From the cell containing the given text, extract its center point as [x, y] coordinate. 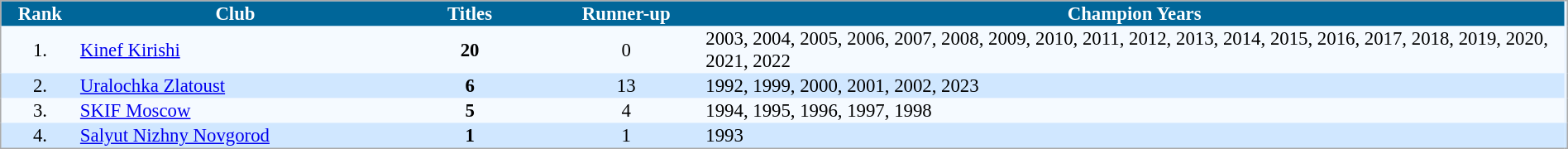
Rank [40, 13]
0 [627, 50]
13 [627, 85]
Uralochka Zlatoust [235, 85]
1. [40, 50]
2. [40, 85]
1993 [1135, 136]
1992, 1999, 2000, 2001, 2002, 2023 [1135, 85]
6 [470, 85]
Champion Years [1135, 13]
1994, 1995, 1996, 1997, 1998 [1135, 110]
Club [235, 13]
2003, 2004, 2005, 2006, 2007, 2008, 2009, 2010, 2011, 2012, 2013, 2014, 2015, 2016, 2017, 2018, 2019, 2020, 2021, 2022 [1135, 50]
3. [40, 110]
Runner-up [627, 13]
4. [40, 136]
5 [470, 110]
Titles [470, 13]
4 [627, 110]
Kinef Kirishi [235, 50]
Salyut Nizhny Novgorod [235, 136]
20 [470, 50]
SKIF Moscow [235, 110]
